Determine the [x, y] coordinate at the center of the cell enclosing the given text.  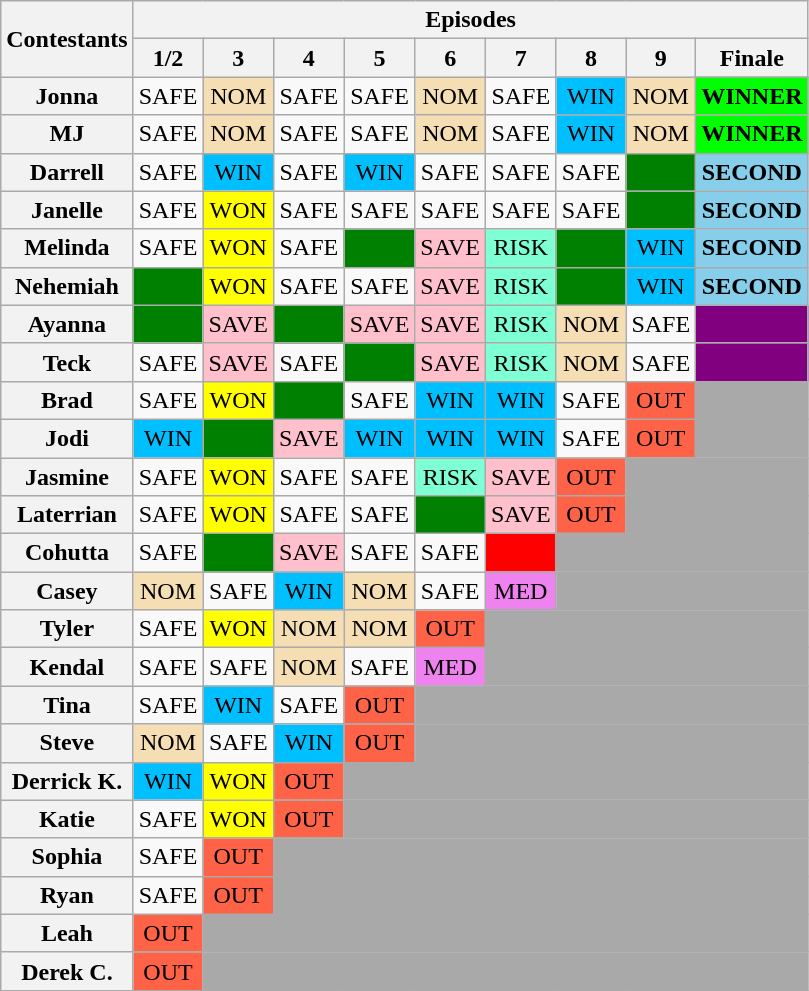
Tyler [67, 629]
Janelle [67, 210]
9 [661, 58]
8 [591, 58]
Casey [67, 591]
Derek C. [67, 971]
Darrell [67, 172]
Nehemiah [67, 286]
Jodi [67, 438]
Episodes [470, 20]
MJ [67, 134]
Ryan [67, 895]
Finale [752, 58]
Teck [67, 362]
4 [310, 58]
Brad [67, 400]
Sophia [67, 857]
Contestants [67, 39]
6 [450, 58]
Jonna [67, 96]
Steve [67, 743]
Katie [67, 819]
3 [238, 58]
Leah [67, 933]
Jasmine [67, 477]
Kendal [67, 667]
Tina [67, 705]
5 [380, 58]
Cohutta [67, 553]
Laterrian [67, 515]
7 [520, 58]
1/2 [168, 58]
Derrick K. [67, 781]
Melinda [67, 248]
Ayanna [67, 324]
